Capture the cell that displays the provided text and extract its [X, Y] central coordinate. 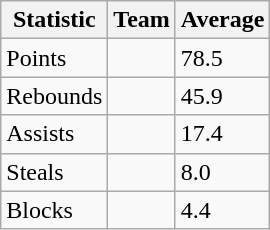
Steals [54, 172]
Assists [54, 134]
Average [222, 20]
17.4 [222, 134]
45.9 [222, 96]
Team [142, 20]
8.0 [222, 172]
4.4 [222, 210]
Statistic [54, 20]
Blocks [54, 210]
Points [54, 58]
78.5 [222, 58]
Rebounds [54, 96]
